Output the [X, Y] coordinate of the center of the cell containing the given text.  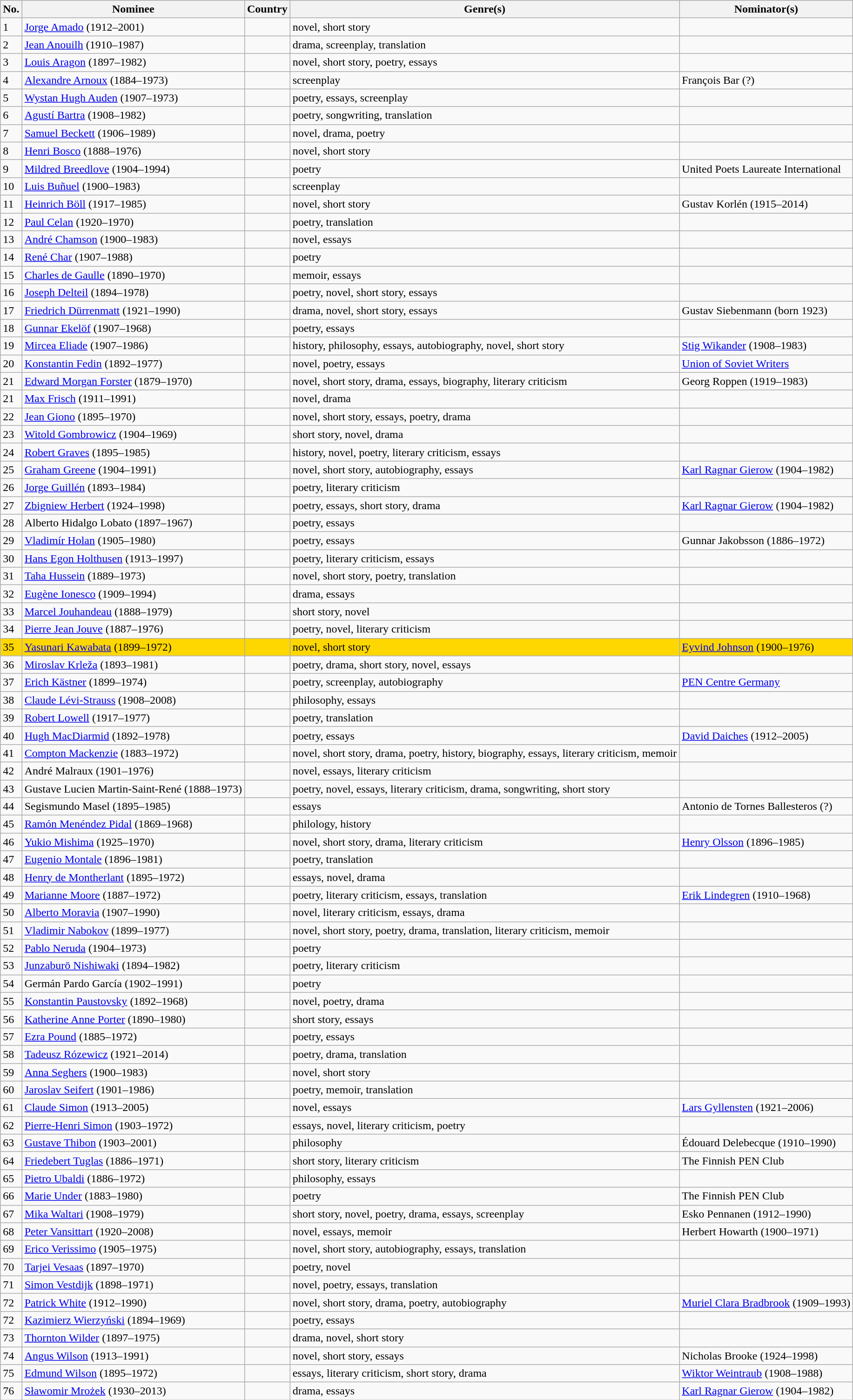
novel, short story, drama, literary criticism [485, 842]
Gustav Siebenmann (born 1923) [766, 310]
Robert Lowell (1917–1977) [133, 718]
Erik Lindegren (1910–1968) [766, 895]
short story, literary criticism [485, 1161]
Jorge Amado (1912–2001) [133, 27]
6 [11, 115]
Patrick White (1912–1990) [133, 1302]
Vladimír Holan (1905–1980) [133, 541]
Witold Gombrowicz (1904–1969) [133, 434]
novel, short story, drama, essays, biography, literary criticism [485, 381]
philosophy [485, 1143]
Pablo Neruda (1904–1973) [133, 948]
Agustí Bartra (1908–1982) [133, 115]
30 [11, 559]
Antonio de Tornes Ballesteros (?) [766, 807]
Union of Soviet Writers [766, 363]
Wiktor Weintraub (1908–1988) [766, 1373]
novel, short story, essays, poetry, drama [485, 417]
Gustave Thibon (1903–2001) [133, 1143]
29 [11, 541]
Alexandre Arnoux (1884–1973) [133, 80]
Henry de Montherlant (1895–1972) [133, 877]
short story, novel [485, 612]
5 [11, 98]
Georg Roppen (1919–1983) [766, 381]
34 [11, 629]
Gustav Korlén (1915–2014) [766, 204]
Nicholas Brooke (1924–1998) [766, 1356]
Katherine Anne Porter (1890–1980) [133, 1019]
37 [11, 682]
40 [11, 735]
60 [11, 1090]
Angus Wilson (1913–1991) [133, 1356]
73 [11, 1338]
56 [11, 1019]
poetry, novel [485, 1267]
27 [11, 505]
François Bar (?) [766, 80]
75 [11, 1373]
PEN Centre Germany [766, 682]
novel, short story, drama, poetry, history, biography, essays, literary criticism, memoir [485, 753]
poetry, drama, translation [485, 1054]
Marianne Moore (1887–1972) [133, 895]
Taha Hussein (1889–1973) [133, 576]
20 [11, 363]
Alberto Hidalgo Lobato (1897–1967) [133, 523]
47 [11, 860]
Edmund Wilson (1895–1972) [133, 1373]
drama, screenplay, translation [485, 45]
novel, literary criticism, essays, drama [485, 913]
Erich Kästner (1899–1974) [133, 682]
63 [11, 1143]
poetry, novel, literary criticism [485, 629]
poetry, memoir, translation [485, 1090]
32 [11, 594]
Nominator(s) [766, 9]
22 [11, 417]
drama, novel, short story [485, 1338]
Simon Vestdijk (1898–1971) [133, 1285]
Stig Wikander (1908–1983) [766, 346]
66 [11, 1196]
28 [11, 523]
Miroslav Krleža (1893–1981) [133, 665]
Eugène Ionesco (1909–1994) [133, 594]
1 [11, 27]
Peter Vansittart (1920–2008) [133, 1232]
31 [11, 576]
Claude Lévi-Strauss (1908–2008) [133, 700]
Joseph Delteil (1894–1978) [133, 293]
Genre(s) [485, 9]
7 [11, 133]
17 [11, 310]
12 [11, 222]
69 [11, 1249]
Paul Celan (1920–1970) [133, 222]
15 [11, 275]
novel, short story, drama, poetry, autobiography [485, 1302]
3 [11, 62]
Tarjei Vesaas (1897–1970) [133, 1267]
novel, poetry, essays, translation [485, 1285]
memoir, essays [485, 275]
novel, poetry, drama [485, 1001]
poetry, drama, short story, novel, essays [485, 665]
54 [11, 983]
2 [11, 45]
38 [11, 700]
Muriel Clara Bradbrook (1909–1993) [766, 1302]
poetry, novel, short story, essays [485, 293]
Hugh MacDiarmid (1892–1978) [133, 735]
11 [11, 204]
poetry, songwriting, translation [485, 115]
9 [11, 168]
Jean Anouilh (1910–1987) [133, 45]
Louis Aragon (1897–1982) [133, 62]
Lars Gyllensten (1921–2006) [766, 1108]
Yasunari Kawabata (1899–1972) [133, 647]
Edward Morgan Forster (1879–1970) [133, 381]
Anna Seghers (1900–1983) [133, 1072]
Marcel Jouhandeau (1888–1979) [133, 612]
Marie Under (1883–1980) [133, 1196]
Esko Pennanen (1912–1990) [766, 1214]
68 [11, 1232]
Ezra Pound (1885–1972) [133, 1037]
44 [11, 807]
Eyvind Johnson (1900–1976) [766, 647]
René Char (1907–1988) [133, 257]
Compton Mackenzie (1883–1972) [133, 753]
David Daiches (1912–2005) [766, 735]
Country [267, 9]
Gunnar Ekelöf (1907–1968) [133, 328]
49 [11, 895]
Pierre-Henri Simon (1903–1972) [133, 1125]
71 [11, 1285]
19 [11, 346]
67 [11, 1214]
novel, short story, autobiography, essays, translation [485, 1249]
10 [11, 186]
poetry, essays, screenplay [485, 98]
70 [11, 1267]
Gustave Lucien Martin-Saint-René (1888–1973) [133, 789]
64 [11, 1161]
novel, short story, essays [485, 1356]
Sławomir Mrożek (1930–2013) [133, 1391]
Jean Giono (1895–1970) [133, 417]
short story, novel, drama [485, 434]
poetry, screenplay, autobiography [485, 682]
Yukio Mishima (1925–1970) [133, 842]
57 [11, 1037]
58 [11, 1054]
Konstantin Paustovsky (1892–1968) [133, 1001]
history, philosophy, essays, autobiography, novel, short story [485, 346]
74 [11, 1356]
26 [11, 487]
13 [11, 240]
novel, drama [485, 399]
14 [11, 257]
55 [11, 1001]
Wystan Hugh Auden (1907–1973) [133, 98]
poetry, novel, essays, literary criticism, drama, songwriting, short story [485, 789]
Konstantin Fedin (1892–1977) [133, 363]
Vladimir Nabokov (1899–1977) [133, 930]
Jorge Guillén (1893–1984) [133, 487]
Jaroslav Seifert (1901–1986) [133, 1090]
Mildred Breedlove (1904–1994) [133, 168]
Ramón Menéndez Pidal (1869–1968) [133, 824]
Charles de Gaulle (1890–1970) [133, 275]
42 [11, 771]
Pietro Ubaldi (1886–1972) [133, 1178]
18 [11, 328]
novel, short story, poetry, drama, translation, literary criticism, memoir [485, 930]
76 [11, 1391]
Segismundo Masel (1895–1985) [133, 807]
46 [11, 842]
novel, poetry, essays [485, 363]
Junzaburō Nishiwaki (1894–1982) [133, 966]
Kazimierz Wierzyński (1894–1969) [133, 1320]
essays [485, 807]
Hans Egon Holthusen (1913–1997) [133, 559]
51 [11, 930]
essays, novel, drama [485, 877]
59 [11, 1072]
Henri Bosco (1888–1976) [133, 151]
Pierre Jean Jouve (1887–1976) [133, 629]
Mircea Eliade (1907–1986) [133, 346]
Eugenio Montale (1896–1981) [133, 860]
novel, short story, autobiography, essays [485, 470]
Thornton Wilder (1897–1975) [133, 1338]
Germán Pardo García (1902–1991) [133, 983]
61 [11, 1108]
novel, drama, poetry [485, 133]
history, novel, poetry, literary criticism, essays [485, 452]
16 [11, 293]
35 [11, 647]
poetry, literary criticism, essays [485, 559]
36 [11, 665]
philology, history [485, 824]
Nominee [133, 9]
essays, literary criticism, short story, drama [485, 1373]
No. [11, 9]
Herbert Howarth (1900–1971) [766, 1232]
Robert Graves (1895–1985) [133, 452]
Édouard Delebecque (1910–1990) [766, 1143]
8 [11, 151]
essays, novel, literary criticism, poetry [485, 1125]
short story, essays [485, 1019]
drama, novel, short story, essays [485, 310]
25 [11, 470]
Gunnar Jakobsson (1886–1972) [766, 541]
33 [11, 612]
novel, essays, literary criticism [485, 771]
43 [11, 789]
4 [11, 80]
poetry, literary criticism, essays, translation [485, 895]
André Malraux (1901–1976) [133, 771]
23 [11, 434]
André Chamson (1900–1983) [133, 240]
Zbigniew Herbert (1924–1998) [133, 505]
Max Frisch (1911–1991) [133, 399]
Luis Buñuel (1900–1983) [133, 186]
Tadeusz Rózewicz (1921–2014) [133, 1054]
Mika Waltari (1908–1979) [133, 1214]
41 [11, 753]
Friedebert Tuglas (1886–1971) [133, 1161]
24 [11, 452]
Friedrich Dürrenmatt (1921–1990) [133, 310]
48 [11, 877]
53 [11, 966]
45 [11, 824]
39 [11, 718]
novel, short story, poetry, translation [485, 576]
United Poets Laureate International [766, 168]
poetry, essays, short story, drama [485, 505]
65 [11, 1178]
novel, short story, poetry, essays [485, 62]
Erico Verissimo (1905–1975) [133, 1249]
50 [11, 913]
Samuel Beckett (1906–1989) [133, 133]
Claude Simon (1913–2005) [133, 1108]
Graham Greene (1904–1991) [133, 470]
62 [11, 1125]
short story, novel, poetry, drama, essays, screenplay [485, 1214]
Heinrich Böll (1917–1985) [133, 204]
novel, essays, memoir [485, 1232]
Henry Olsson (1896–1985) [766, 842]
Alberto Moravia (1907–1990) [133, 913]
52 [11, 948]
